Output the (x, y) coordinate of the center of the cell containing the given text.  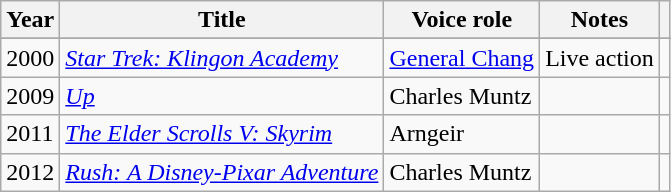
2011 (30, 134)
The Elder Scrolls V: Skyrim (222, 134)
Live action (600, 58)
Title (222, 20)
Voice role (462, 20)
2009 (30, 96)
2012 (30, 172)
Notes (600, 20)
Year (30, 20)
Star Trek: Klingon Academy (222, 58)
Up (222, 96)
2000 (30, 58)
General Chang (462, 58)
Arngeir (462, 134)
Rush: A Disney-Pixar Adventure (222, 172)
